Pinpoint the cell where the given text exists, returning its [X, Y] midpoint coordinate. 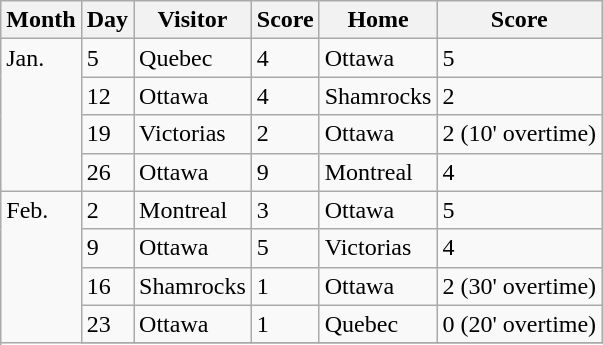
3 [285, 210]
2 (30' overtime) [520, 286]
Home [378, 20]
23 [107, 324]
0 (20' overtime) [520, 324]
Month [41, 20]
Visitor [193, 20]
19 [107, 134]
26 [107, 172]
12 [107, 96]
Feb. [41, 267]
Jan. [41, 115]
2 (10' overtime) [520, 134]
16 [107, 286]
Day [107, 20]
